Provide the [x, y] coordinate of the cell's center where the given text is located.  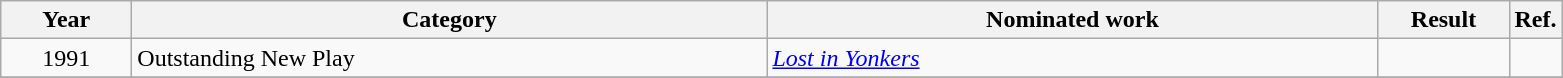
Year [66, 20]
Ref. [1536, 20]
Outstanding New Play [450, 58]
Category [450, 20]
Lost in Yonkers [1072, 58]
Nominated work [1072, 20]
Result [1444, 20]
1991 [66, 58]
